Pinpoint the cell where the given text exists, returning its [x, y] midpoint coordinate. 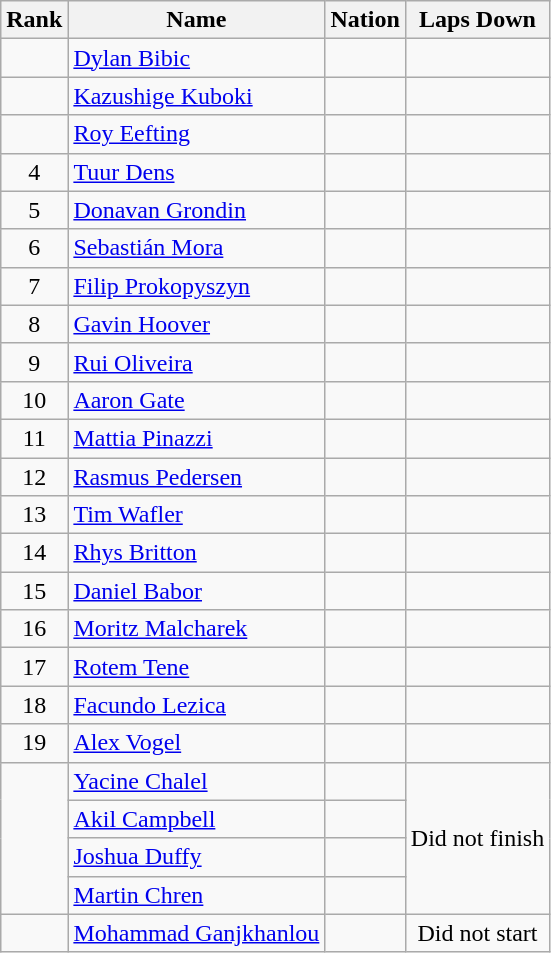
12 [34, 477]
15 [34, 591]
Facundo Lezica [196, 705]
Moritz Malcharek [196, 629]
Donavan Grondin [196, 210]
Tim Wafler [196, 515]
18 [34, 705]
8 [34, 324]
Rank [34, 20]
Rasmus Pedersen [196, 477]
Sebastián Mora [196, 248]
Yacine Chalel [196, 781]
9 [34, 362]
13 [34, 515]
Joshua Duffy [196, 857]
Did not start [477, 933]
Rui Oliveira [196, 362]
Rotem Tene [196, 667]
5 [34, 210]
Filip Prokopyszyn [196, 286]
19 [34, 743]
Name [196, 20]
Martin Chren [196, 895]
16 [34, 629]
Kazushige Kuboki [196, 96]
11 [34, 438]
Aaron Gate [196, 400]
Alex Vogel [196, 743]
14 [34, 553]
Akil Campbell [196, 819]
Mattia Pinazzi [196, 438]
Mohammad Ganjkhanlou [196, 933]
17 [34, 667]
6 [34, 248]
Did not finish [477, 838]
Roy Eefting [196, 134]
4 [34, 172]
Daniel Babor [196, 591]
Laps Down [477, 20]
7 [34, 286]
Rhys Britton [196, 553]
Nation [365, 20]
Gavin Hoover [196, 324]
10 [34, 400]
Dylan Bibic [196, 58]
Tuur Dens [196, 172]
